Capture the cell that displays the provided text and extract its (X, Y) central coordinate. 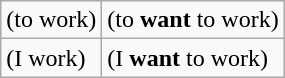
(to work) (52, 20)
(I want to work) (193, 58)
(I work) (52, 58)
(to want to work) (193, 20)
